Locate the cell with the specified text and output its [X, Y] center coordinate. 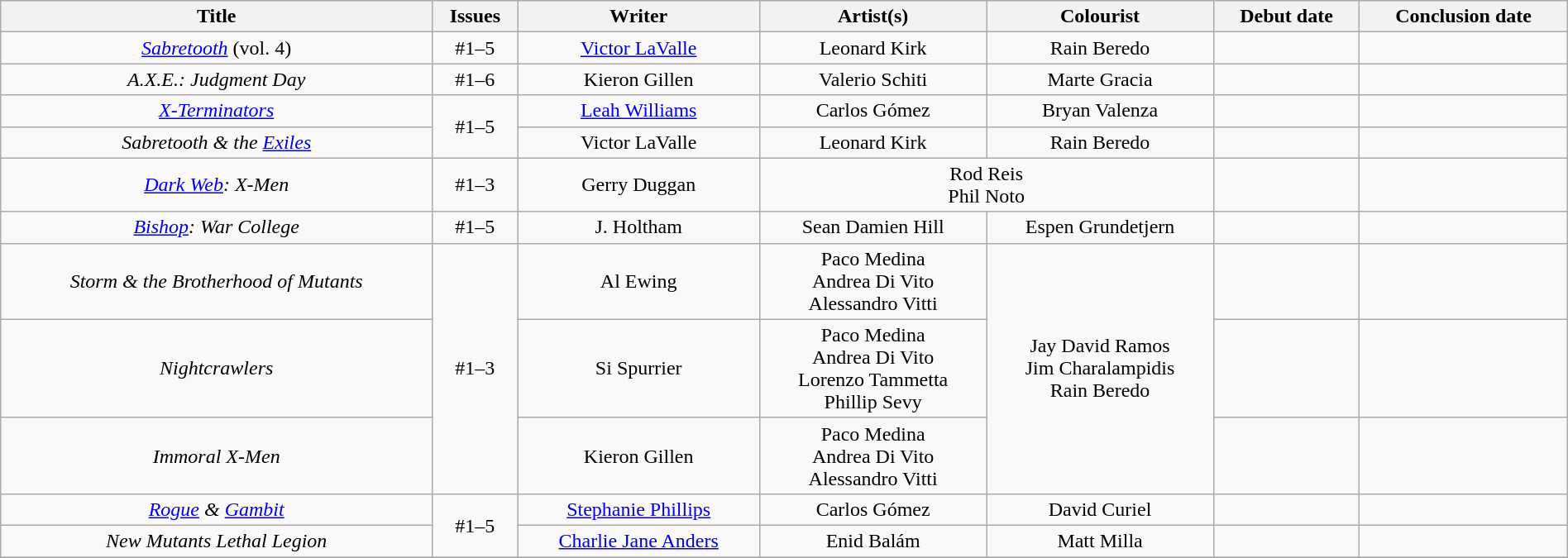
Title [217, 17]
Jay David RamosJim CharalampidisRain Beredo [1100, 369]
Paco MedinaAndrea Di VitoLorenzo TammettaPhillip Sevy [873, 369]
David Curiel [1100, 509]
J. Holtham [638, 227]
Artist(s) [873, 17]
Rod ReisPhil Noto [986, 185]
Charlie Jane Anders [638, 541]
Colourist [1100, 17]
Bishop: War College [217, 227]
Al Ewing [638, 281]
Matt Milla [1100, 541]
Storm & the Brotherhood of Mutants [217, 281]
Issues [476, 17]
Sabretooth & the Exiles [217, 142]
Debut date [1287, 17]
Espen Grundetjern [1100, 227]
Dark Web: X-Men [217, 185]
Bryan Valenza [1100, 111]
Valerio Schiti [873, 79]
A.X.E.: Judgment Day [217, 79]
Enid Balám [873, 541]
Sean Damien Hill [873, 227]
New Mutants Lethal Legion [217, 541]
Rogue & Gambit [217, 509]
Sabretooth (vol. 4) [217, 48]
Si Spurrier [638, 369]
Writer [638, 17]
#1–6 [476, 79]
Immoral X-Men [217, 455]
X-Terminators [217, 111]
Conclusion date [1464, 17]
Leah Williams [638, 111]
Gerry Duggan [638, 185]
Stephanie Phillips [638, 509]
Nightcrawlers [217, 369]
Marte Gracia [1100, 79]
